Capture the cell that displays the provided text and extract its (X, Y) central coordinate. 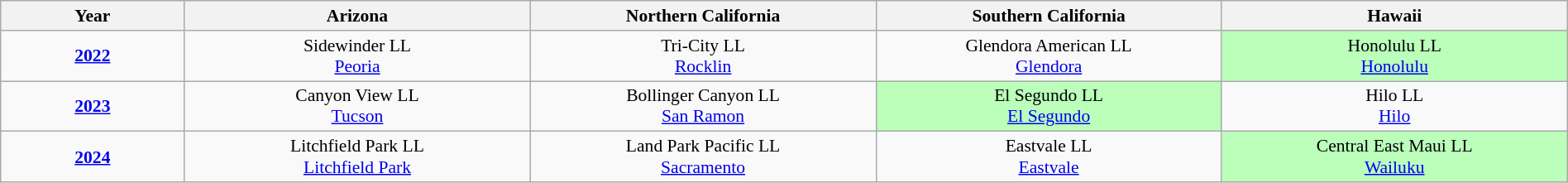
Land Park Pacific LLSacramento (703, 157)
Tri-City LLRocklin (703, 56)
Arizona (357, 16)
El Segundo LLEl Segundo (1049, 106)
Hawaii (1394, 16)
Sidewinder LLPeoria (357, 56)
Southern California (1049, 16)
Central East Maui LLWailuku (1394, 157)
Northern California (703, 16)
2022 (93, 56)
Honolulu LLHonolulu (1394, 56)
2023 (93, 106)
Year (93, 16)
Canyon View LLTucson (357, 106)
Bollinger Canyon LLSan Ramon (703, 106)
Eastvale LLEastvale (1049, 157)
Glendora American LLGlendora (1049, 56)
2024 (93, 157)
Litchfield Park LLLitchfield Park (357, 157)
Hilo LLHilo (1394, 106)
